From the cell containing the given text, extract its center point as (x, y) coordinate. 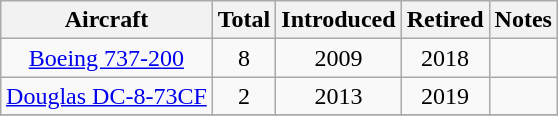
2009 (338, 58)
Douglas DC-8-73CF (107, 96)
Boeing 737-200 (107, 58)
2018 (445, 58)
8 (244, 58)
Retired (445, 20)
2013 (338, 96)
Aircraft (107, 20)
Introduced (338, 20)
Notes (523, 20)
Total (244, 20)
2019 (445, 96)
2 (244, 96)
